Return (x, y) of the center of cell containing provided text 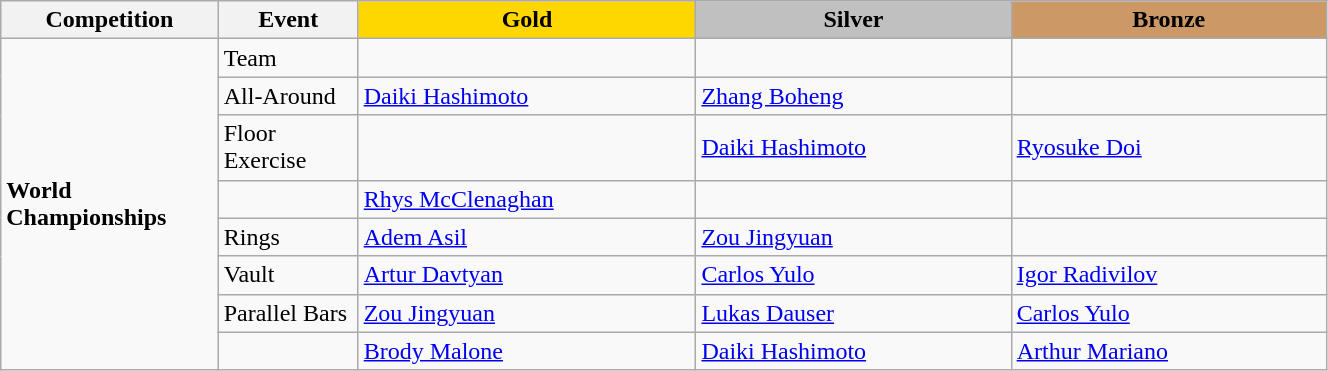
Silver (854, 20)
Zhang Boheng (854, 96)
Floor Exercise (288, 148)
Team (288, 58)
Adem Asil (527, 237)
Gold (527, 20)
Arthur Mariano (1168, 351)
Vault (288, 275)
Parallel Bars (288, 313)
Bronze (1168, 20)
Brody Malone (527, 351)
Rhys McClenaghan (527, 199)
All-Around (288, 96)
Igor Radivilov (1168, 275)
Ryosuke Doi (1168, 148)
Competition (110, 20)
Artur Davtyan (527, 275)
World Championships (110, 205)
Event (288, 20)
Rings (288, 237)
Lukas Dauser (854, 313)
